Identify which cell holds the provided text, then report its [x, y] central coordinate. 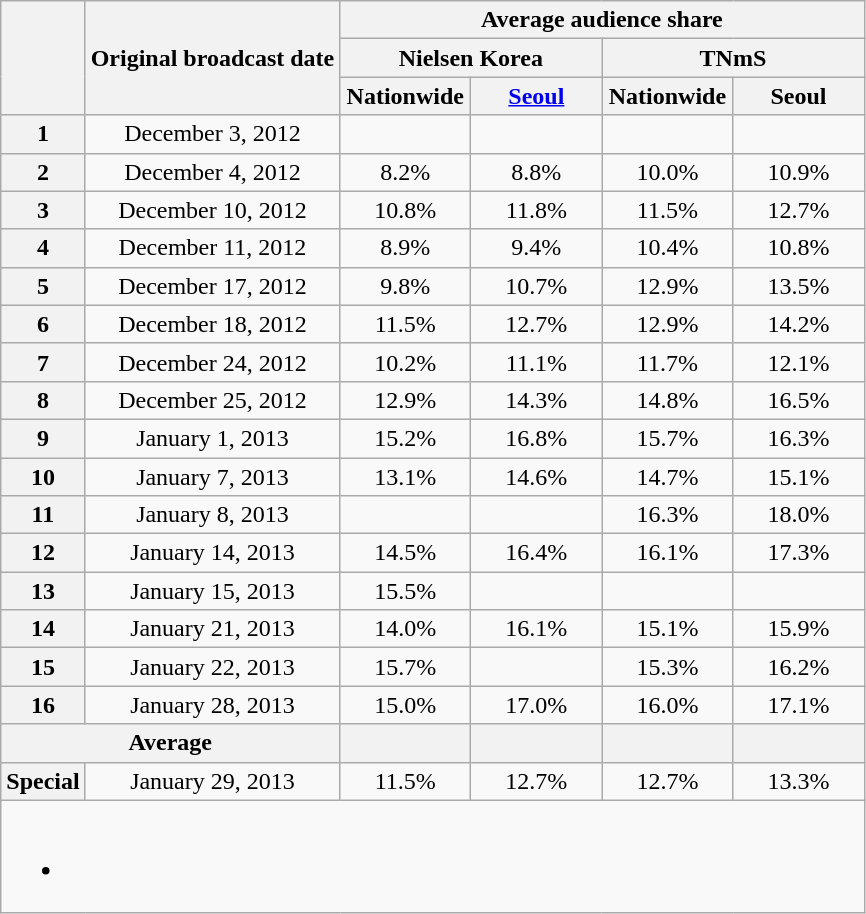
15 [43, 667]
January 8, 2013 [212, 515]
Special [43, 781]
January 28, 2013 [212, 705]
13 [43, 591]
13.1% [406, 477]
December 11, 2012 [212, 248]
January 22, 2013 [212, 667]
December 24, 2012 [212, 362]
14.2% [798, 324]
14.6% [536, 477]
6 [43, 324]
TNmS [733, 58]
1 [43, 134]
17.1% [798, 705]
11.7% [668, 362]
12 [43, 553]
14.8% [668, 400]
11.8% [536, 210]
16.5% [798, 400]
16 [43, 705]
10.4% [668, 248]
15.5% [406, 591]
10 [43, 477]
Average audience share [602, 20]
14.3% [536, 400]
January 7, 2013 [212, 477]
8 [43, 400]
13.5% [798, 286]
15.2% [406, 438]
January 21, 2013 [212, 629]
December 4, 2012 [212, 172]
January 1, 2013 [212, 438]
10.2% [406, 362]
Average [170, 743]
12.1% [798, 362]
January 14, 2013 [212, 553]
15.0% [406, 705]
15.9% [798, 629]
January 15, 2013 [212, 591]
16.2% [798, 667]
December 18, 2012 [212, 324]
11 [43, 515]
10.0% [668, 172]
16.4% [536, 553]
17.0% [536, 705]
2 [43, 172]
14.0% [406, 629]
13.3% [798, 781]
10.9% [798, 172]
14.7% [668, 477]
11.1% [536, 362]
December 3, 2012 [212, 134]
15.3% [668, 667]
8.8% [536, 172]
5 [43, 286]
December 17, 2012 [212, 286]
14.5% [406, 553]
9.4% [536, 248]
16.0% [668, 705]
14 [43, 629]
8.9% [406, 248]
16.8% [536, 438]
4 [43, 248]
Nielsen Korea [471, 58]
10.7% [536, 286]
17.3% [798, 553]
December 25, 2012 [212, 400]
9.8% [406, 286]
January 29, 2013 [212, 781]
Original broadcast date [212, 58]
18.0% [798, 515]
3 [43, 210]
8.2% [406, 172]
7 [43, 362]
9 [43, 438]
December 10, 2012 [212, 210]
